Provide the (X, Y) coordinate of the cell's center where the given text is located.  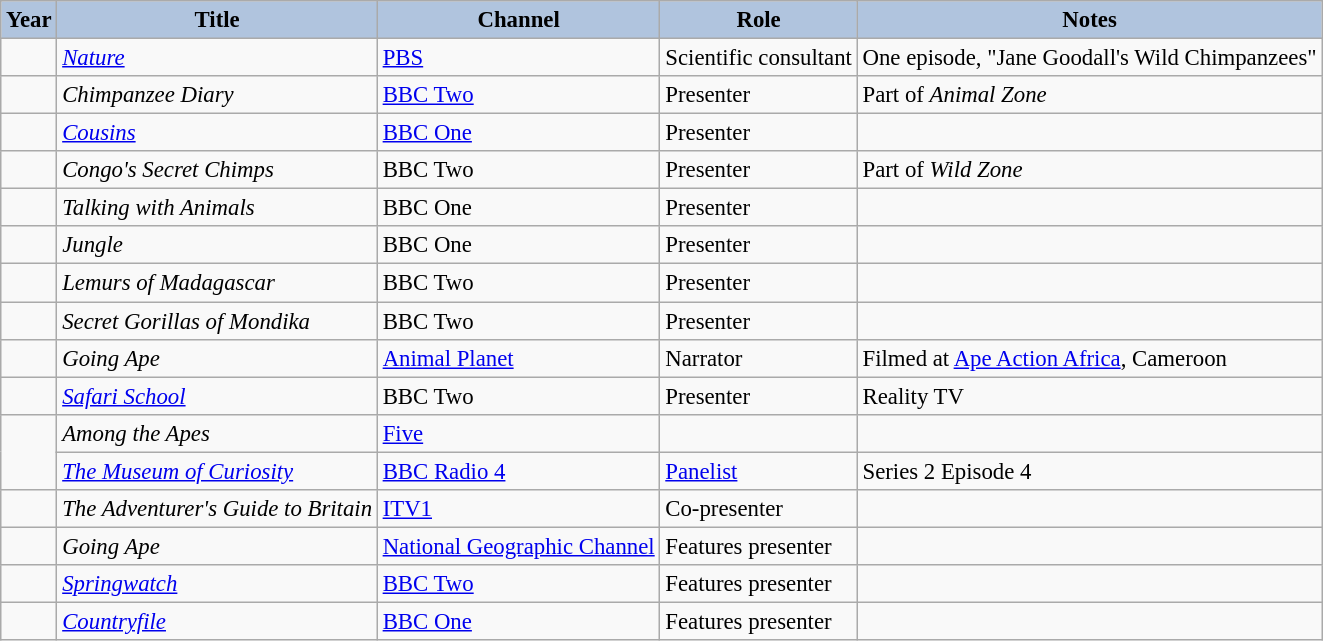
Channel (518, 20)
The Museum of Curiosity (217, 471)
Congo's Secret Chimps (217, 170)
Role (758, 20)
Jungle (217, 245)
Co-presenter (758, 509)
Filmed at Ape Action Africa, Cameroon (1090, 358)
Nature (217, 58)
Part of Animal Zone (1090, 95)
Narrator (758, 358)
BBC Radio 4 (518, 471)
National Geographic Channel (518, 546)
Cousins (217, 133)
Scientific consultant (758, 58)
Lemurs of Madagascar (217, 283)
Panelist (758, 471)
Title (217, 20)
Secret Gorillas of Mondika (217, 321)
Five (518, 433)
Chimpanzee Diary (217, 95)
Talking with Animals (217, 208)
Part of Wild Zone (1090, 170)
Springwatch (217, 584)
Animal Planet (518, 358)
Among the Apes (217, 433)
Series 2 Episode 4 (1090, 471)
The Adventurer's Guide to Britain (217, 509)
Reality TV (1090, 396)
Safari School (217, 396)
Notes (1090, 20)
Countryfile (217, 621)
PBS (518, 58)
One episode, "Jane Goodall's Wild Chimpanzees" (1090, 58)
Year (29, 20)
ITV1 (518, 509)
